Return (x, y) of the center of cell containing provided text 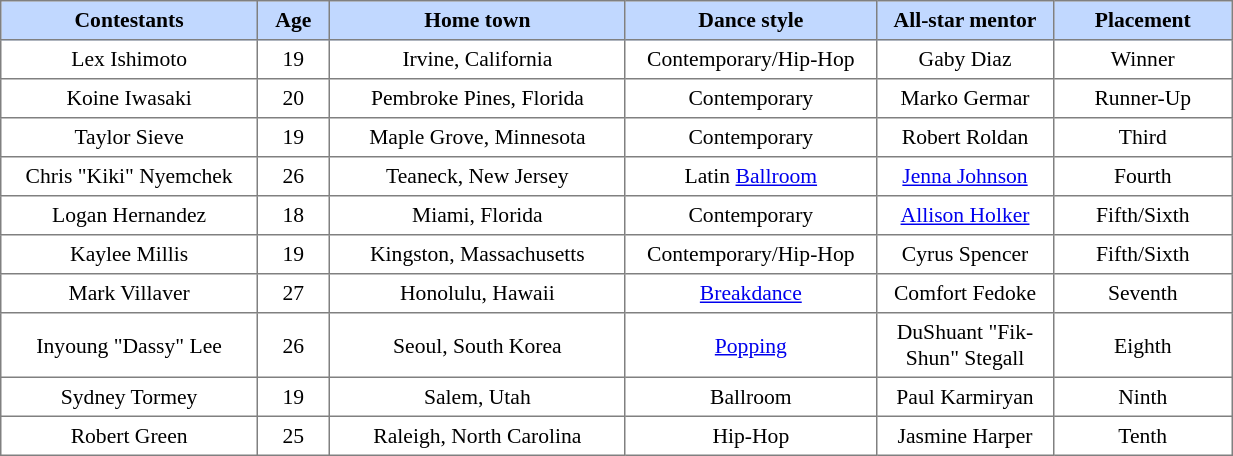
Seventh (1143, 294)
Koine Iwasaki (130, 98)
Jasmine Harper (965, 436)
25 (293, 436)
Fourth (1143, 176)
Marko Germar (965, 98)
Raleigh, North Carolina (477, 436)
Home town (477, 20)
Salem, Utah (477, 396)
Honolulu, Hawaii (477, 294)
All-star mentor (965, 20)
Seoul, South Korea (477, 345)
Robert Roldan (965, 138)
Maple Grove, Minnesota (477, 138)
Inyoung "Dassy" Lee (130, 345)
Taylor Sieve (130, 138)
Gaby Diaz (965, 60)
Hip-Hop (750, 436)
Mark Villaver (130, 294)
Third (1143, 138)
Winner (1143, 60)
Paul Karmiryan (965, 396)
Kaylee Millis (130, 254)
18 (293, 216)
Lex Ishimoto (130, 60)
Breakdance (750, 294)
Eighth (1143, 345)
Miami, Florida (477, 216)
DuShuant "Fik-Shun" Stegall (965, 345)
Irvine, California (477, 60)
Placement (1143, 20)
Latin Ballroom (750, 176)
Teaneck, New Jersey (477, 176)
Cyrus Spencer (965, 254)
Dance style (750, 20)
Robert Green (130, 436)
Logan Hernandez (130, 216)
Ballroom (750, 396)
Tenth (1143, 436)
Sydney Tormey (130, 396)
Pembroke Pines, Florida (477, 98)
Age (293, 20)
27 (293, 294)
Runner-Up (1143, 98)
Jenna Johnson (965, 176)
Comfort Fedoke (965, 294)
Contestants (130, 20)
20 (293, 98)
Chris "Kiki" Nyemchek (130, 176)
Ninth (1143, 396)
Kingston, Massachusetts (477, 254)
Allison Holker (965, 216)
Popping (750, 345)
